Find where the given text appears and provide that cell's center as [X, Y] coordinate. 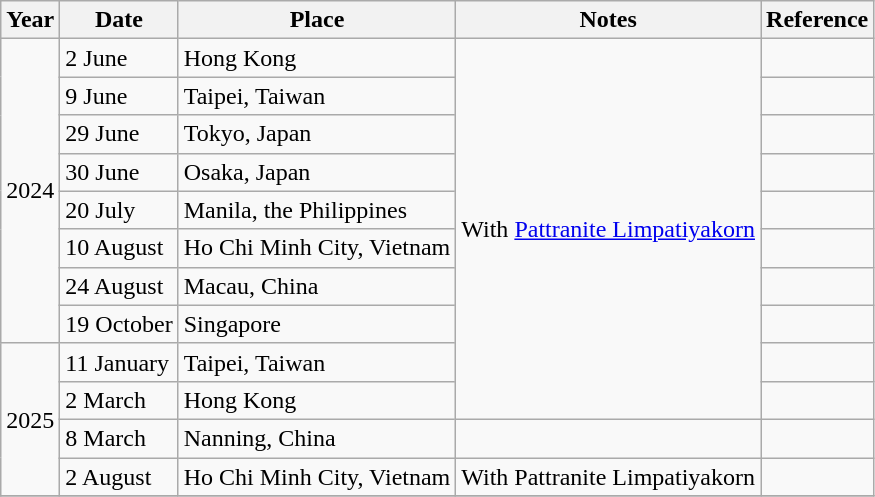
2 March [119, 400]
Year [30, 20]
2 August [119, 477]
Nanning, China [317, 438]
19 October [119, 324]
2 June [119, 58]
Osaka, Japan [317, 172]
20 July [119, 210]
Place [317, 20]
Macau, China [317, 286]
Singapore [317, 324]
29 June [119, 134]
10 August [119, 248]
8 March [119, 438]
Tokyo, Japan [317, 134]
Notes [608, 20]
30 June [119, 172]
Date [119, 20]
Reference [818, 20]
11 January [119, 362]
2025 [30, 419]
9 June [119, 96]
24 August [119, 286]
2024 [30, 191]
Manila, the Philippines [317, 210]
